Pinpoint the cell where the given text exists, returning its (x, y) midpoint coordinate. 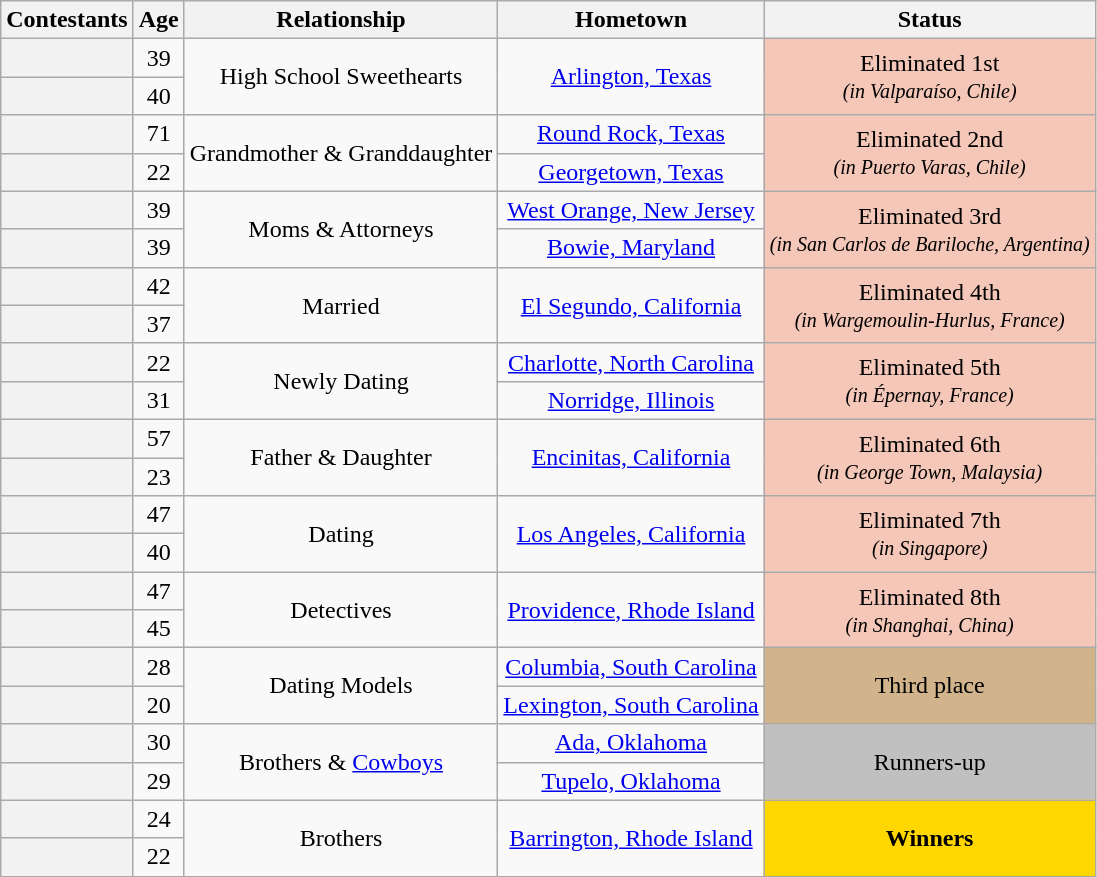
24 (158, 819)
Newly Dating (341, 381)
Dating Models (341, 686)
Eliminated 4th(in Wargemoulin-Hurlus, France) (930, 305)
31 (158, 400)
Ada, Oklahoma (631, 743)
Georgetown, Texas (631, 172)
57 (158, 438)
29 (158, 781)
23 (158, 477)
Lexington, South Carolina (631, 705)
Moms & Attorneys (341, 229)
High School Sweethearts (341, 77)
El Segundo, California (631, 305)
Encinitas, California (631, 457)
Runners-up (930, 762)
Eliminated 7th(in Singapore) (930, 534)
42 (158, 286)
Eliminated 1st(in Valparaíso, Chile) (930, 77)
28 (158, 667)
Age (158, 20)
Third place (930, 686)
Charlotte, North Carolina (631, 362)
Father & Daughter (341, 457)
Round Rock, Texas (631, 134)
West Orange, New Jersey (631, 210)
Brothers (341, 838)
Providence, Rhode Island (631, 610)
Winners (930, 838)
Hometown (631, 20)
Norridge, Illinois (631, 400)
30 (158, 743)
Arlington, Texas (631, 77)
Contestants (67, 20)
Dating (341, 534)
Eliminated 3rd(in San Carlos de Bariloche, Argentina) (930, 229)
Married (341, 305)
Relationship (341, 20)
Brothers & Cowboys (341, 762)
Tupelo, Oklahoma (631, 781)
Detectives (341, 610)
Barrington, Rhode Island (631, 838)
Status (930, 20)
20 (158, 705)
Los Angeles, California (631, 534)
Eliminated 2nd(in Puerto Varas, Chile) (930, 153)
Eliminated 5th(in Épernay, France) (930, 381)
Eliminated 8th(in Shanghai, China) (930, 610)
Eliminated 6th(in George Town, Malaysia) (930, 457)
37 (158, 324)
Bowie, Maryland (631, 248)
Grandmother & Granddaughter (341, 153)
Columbia, South Carolina (631, 667)
45 (158, 629)
71 (158, 134)
